Output the [X, Y] coordinate of the center of the cell containing the given text.  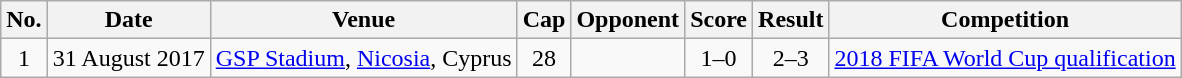
Competition [1005, 20]
Date [128, 20]
2018 FIFA World Cup qualification [1005, 58]
Opponent [628, 20]
31 August 2017 [128, 58]
1 [24, 58]
Venue [364, 20]
1–0 [719, 58]
28 [544, 58]
No. [24, 20]
Result [791, 20]
2–3 [791, 58]
Cap [544, 20]
Score [719, 20]
GSP Stadium, Nicosia, Cyprus [364, 58]
